Return the (X, Y) coordinate for the center point of the cell that contains the specified text.  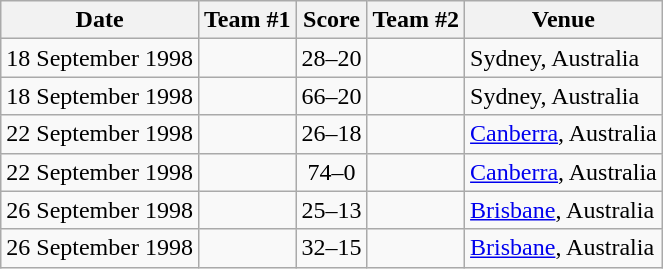
74–0 (332, 172)
25–13 (332, 210)
Score (332, 20)
Date (100, 20)
28–20 (332, 58)
66–20 (332, 96)
Venue (564, 20)
26–18 (332, 134)
Team #1 (247, 20)
Team #2 (416, 20)
32–15 (332, 248)
